Extract the [x, y] coordinate from the center of the cell holding the provided text.  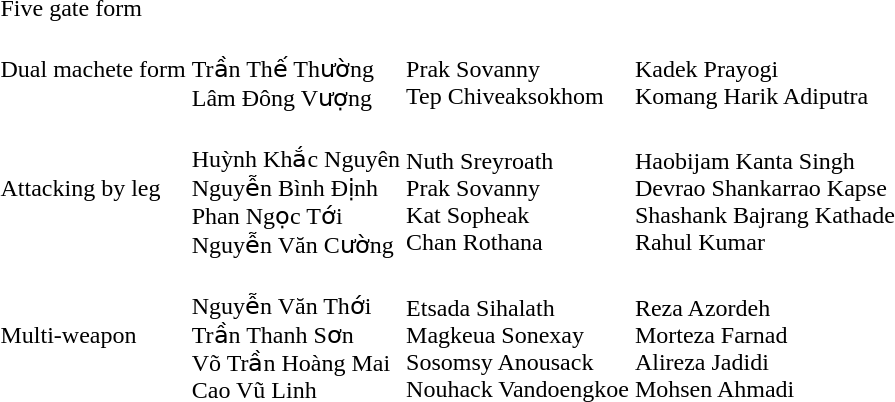
Huỳnh Khắc NguyênNguyễn Bình ĐịnhPhan Ngọc TớiNguyễn Văn Cường [296, 188]
Nuth SreyroathPrak SovannyKat SopheakChan Rothana [518, 188]
Trần Thế ThườngLâm Đông Vượng [296, 70]
Prak SovannyTep Chiveaksokhom [518, 70]
